Return the [x, y] coordinate for the center point of the cell that contains the specified text.  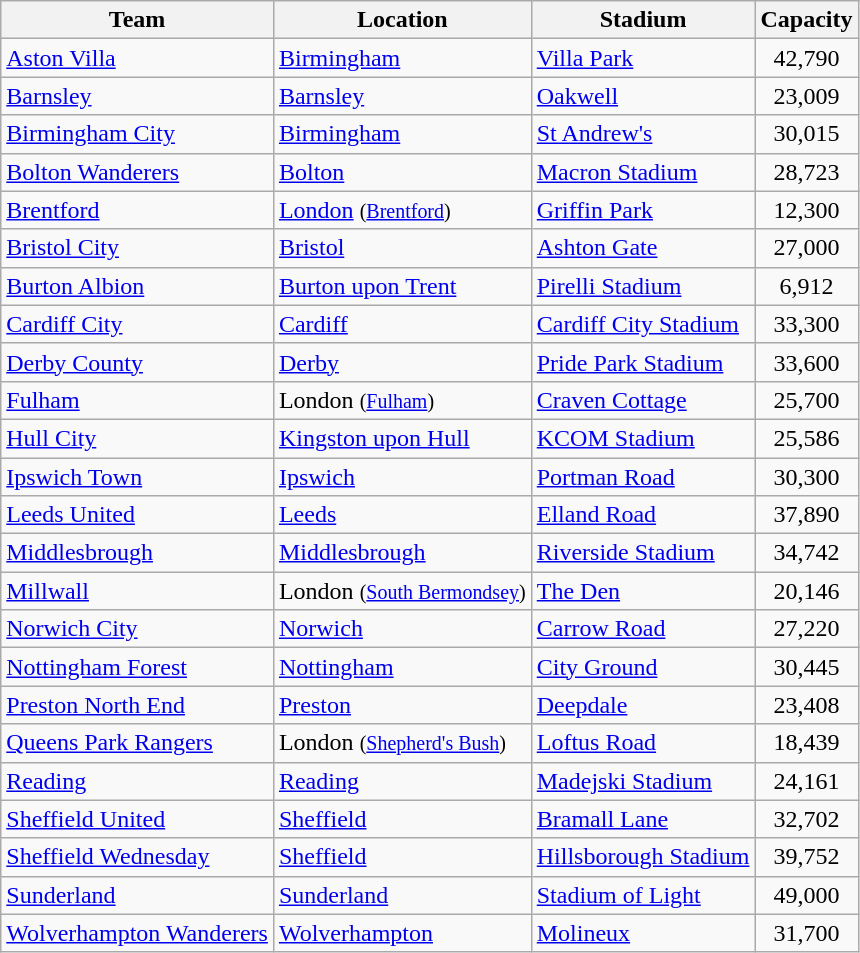
25,586 [806, 438]
Riverside Stadium [643, 553]
Madejski Stadium [643, 781]
Portman Road [643, 477]
Brentford [138, 210]
Stadium of Light [643, 895]
Carrow Road [643, 629]
Birmingham City [138, 134]
20,146 [806, 591]
Wolverhampton [402, 933]
23,408 [806, 705]
Queens Park Rangers [138, 743]
30,300 [806, 477]
Molineux [643, 933]
Ashton Gate [643, 248]
Griffin Park [643, 210]
Leeds [402, 515]
12,300 [806, 210]
Bramall Lane [643, 819]
Deepdale [643, 705]
Bolton Wanderers [138, 172]
The Den [643, 591]
St Andrew's [643, 134]
London (Shepherd's Bush) [402, 743]
Elland Road [643, 515]
39,752 [806, 857]
Norwich [402, 629]
Cardiff City Stadium [643, 324]
London (Fulham) [402, 400]
Macron Stadium [643, 172]
Derby [402, 362]
London (South Bermondsey) [402, 591]
Norwich City [138, 629]
28,723 [806, 172]
Team [138, 20]
Bristol [402, 248]
42,790 [806, 58]
Sheffield Wednesday [138, 857]
Ipswich Town [138, 477]
Fulham [138, 400]
Villa Park [643, 58]
Hillsborough Stadium [643, 857]
Preston North End [138, 705]
18,439 [806, 743]
31,700 [806, 933]
Millwall [138, 591]
Nottingham Forest [138, 667]
Bolton [402, 172]
30,445 [806, 667]
Burton Albion [138, 286]
23,009 [806, 96]
Wolverhampton Wanderers [138, 933]
Burton upon Trent [402, 286]
27,000 [806, 248]
24,161 [806, 781]
30,015 [806, 134]
34,742 [806, 553]
Capacity [806, 20]
Preston [402, 705]
49,000 [806, 895]
Hull City [138, 438]
KCOM Stadium [643, 438]
27,220 [806, 629]
London (Brentford) [402, 210]
Sheffield United [138, 819]
Bristol City [138, 248]
Ipswich [402, 477]
Cardiff City [138, 324]
Nottingham [402, 667]
Kingston upon Hull [402, 438]
Derby County [138, 362]
6,912 [806, 286]
25,700 [806, 400]
Loftus Road [643, 743]
Leeds United [138, 515]
Cardiff [402, 324]
Aston Villa [138, 58]
Stadium [643, 20]
Oakwell [643, 96]
City Ground [643, 667]
33,600 [806, 362]
Location [402, 20]
33,300 [806, 324]
Pirelli Stadium [643, 286]
Pride Park Stadium [643, 362]
37,890 [806, 515]
32,702 [806, 819]
Craven Cottage [643, 400]
